Locate the cell with the specified text and output its [X, Y] center coordinate. 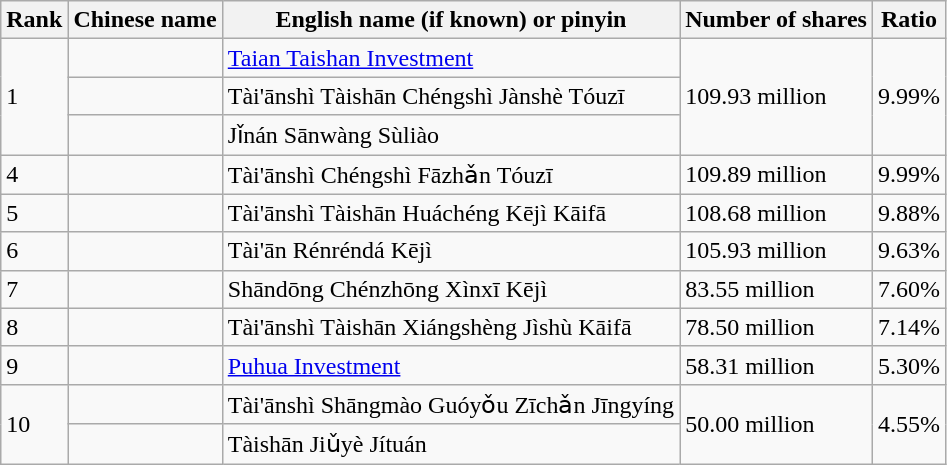
Number of shares [776, 20]
83.55 million [776, 289]
Tài'ānshì Tàishān Huáchéng Kējì Kāifā [450, 213]
1 [34, 97]
5.30% [908, 365]
Puhua Investment [450, 365]
Tài'ānshì Shāngmào Guóyǒu Zīchǎn Jīngyíng [450, 404]
7.14% [908, 327]
Jǐnán Sānwàng Sùliào [450, 135]
7 [34, 289]
10 [34, 424]
105.93 million [776, 251]
Tài'ān Rénréndá Kējì [450, 251]
5 [34, 213]
9 [34, 365]
English name (if known) or pinyin [450, 20]
Tài'ānshì Chéngshì Fāzhǎn Tóuzī [450, 174]
58.31 million [776, 365]
4 [34, 174]
Tàishān Jiǔyè Jítuán [450, 444]
109.93 million [776, 97]
Tài'ānshì Tàishān Xiángshèng Jìshù Kāifā [450, 327]
Chinese name [145, 20]
9.88% [908, 213]
108.68 million [776, 213]
50.00 million [776, 424]
Tài'ānshì Tàishān Chéngshì Jànshè Tóuzī [450, 96]
Rank [34, 20]
Shāndōng Chénzhōng Xìnxī Kējì [450, 289]
109.89 million [776, 174]
Ratio [908, 20]
8 [34, 327]
7.60% [908, 289]
9.63% [908, 251]
78.50 million [776, 327]
4.55% [908, 424]
Taian Taishan Investment [450, 58]
6 [34, 251]
